Output the (X, Y) coordinate of the center of the cell containing the given text.  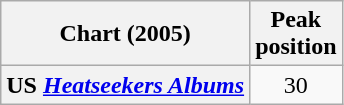
US Heatseekers Albums (126, 85)
30 (296, 85)
Peakposition (296, 34)
Chart (2005) (126, 34)
